From the cell containing the given text, extract its center point as [X, Y] coordinate. 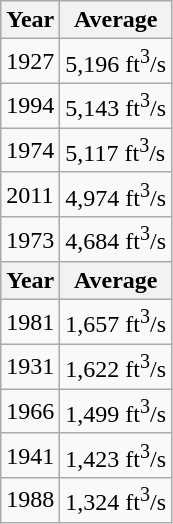
1,324 ft3/s [116, 500]
1931 [30, 366]
1973 [30, 240]
1941 [30, 456]
1974 [30, 150]
5,143 ft3/s [116, 106]
1981 [30, 322]
5,196 ft3/s [116, 62]
2011 [30, 194]
1927 [30, 62]
5,117 ft3/s [116, 150]
1966 [30, 412]
4,684 ft3/s [116, 240]
1988 [30, 500]
1,499 ft3/s [116, 412]
1994 [30, 106]
1,423 ft3/s [116, 456]
1,622 ft3/s [116, 366]
4,974 ft3/s [116, 194]
1,657 ft3/s [116, 322]
